Locate the cell with the specified text and output its (X, Y) center coordinate. 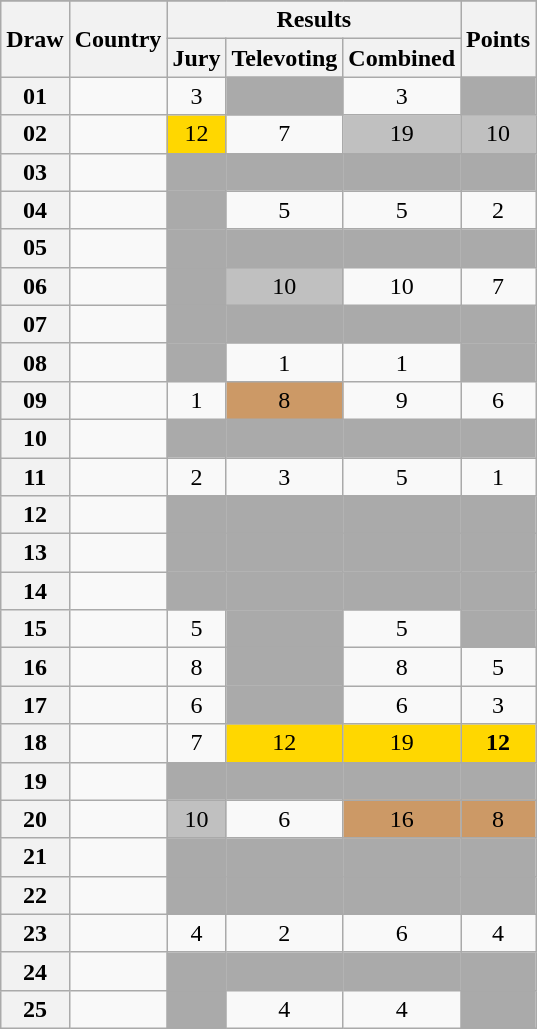
11 (35, 477)
13 (35, 553)
18 (35, 743)
05 (35, 248)
Televoting (284, 58)
14 (35, 591)
9 (402, 400)
17 (35, 705)
02 (35, 134)
Draw (35, 39)
03 (35, 172)
25 (35, 1009)
01 (35, 96)
Results (314, 20)
21 (35, 857)
Points (498, 39)
09 (35, 400)
20 (35, 819)
15 (35, 629)
06 (35, 286)
24 (35, 971)
Jury (196, 58)
Combined (402, 58)
04 (35, 210)
08 (35, 362)
22 (35, 895)
07 (35, 324)
Country (118, 39)
23 (35, 933)
